Detect which cell encompasses the target text, then output its (X, Y) center coordinate. 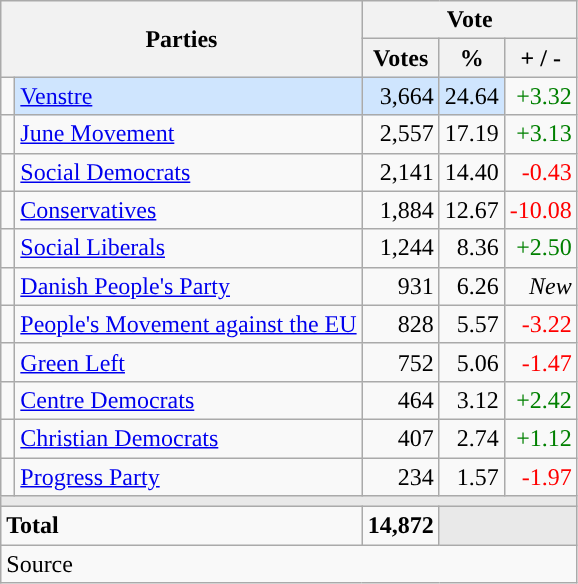
Venstre (188, 96)
6.26 (472, 286)
17.19 (472, 134)
+2.42 (540, 400)
+3.13 (540, 134)
-1.47 (540, 362)
5.06 (472, 362)
June Movement (188, 134)
12.67 (472, 210)
+1.12 (540, 438)
3,664 (400, 96)
464 (400, 400)
2,557 (400, 134)
931 (400, 286)
1.57 (472, 477)
407 (400, 438)
Source (290, 564)
234 (400, 477)
-3.22 (540, 324)
Progress Party (188, 477)
1,244 (400, 248)
Parties (182, 39)
1,884 (400, 210)
New (540, 286)
Conservatives (188, 210)
3.12 (472, 400)
752 (400, 362)
24.64 (472, 96)
% (472, 58)
-0.43 (540, 172)
Total (182, 526)
Christian Democrats (188, 438)
+ / - (540, 58)
+2.50 (540, 248)
2.74 (472, 438)
2,141 (400, 172)
-1.97 (540, 477)
Danish People's Party (188, 286)
14,872 (400, 526)
+3.32 (540, 96)
8.36 (472, 248)
-10.08 (540, 210)
14.40 (472, 172)
Green Left (188, 362)
5.57 (472, 324)
828 (400, 324)
Votes (400, 58)
People's Movement against the EU (188, 324)
Social Democrats (188, 172)
Centre Democrats (188, 400)
Vote (470, 20)
Social Liberals (188, 248)
